Determine the [x, y] coordinate at the center of the cell enclosing the given text.  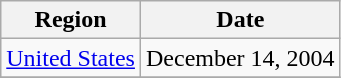
United States [71, 58]
Date [240, 20]
Region [71, 20]
December 14, 2004 [240, 58]
